For the text-containing cell, return its midpoint in [X, Y] coordinate format. 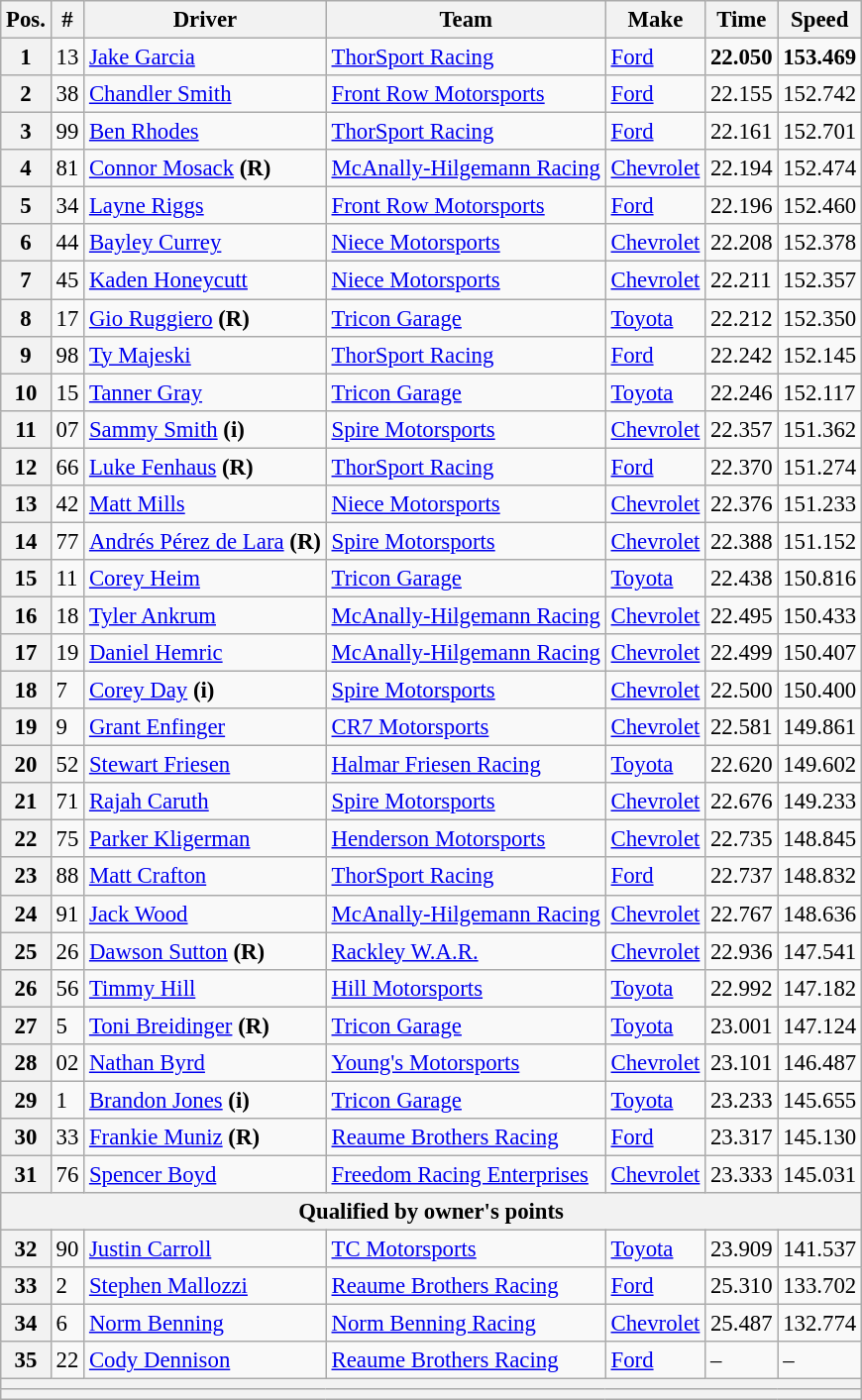
133.702 [820, 1286]
14 [26, 541]
22.196 [741, 206]
Driver [206, 20]
30 [26, 1137]
Speed [820, 20]
# [67, 20]
22.242 [741, 355]
Sammy Smith (i) [206, 429]
28 [26, 1063]
145.130 [820, 1137]
Andrés Pérez de Lara (R) [206, 541]
10 [26, 392]
Frankie Muniz (R) [206, 1137]
Young's Motorsports [466, 1063]
Chandler Smith [206, 94]
22.357 [741, 429]
22.499 [741, 653]
Nathan Byrd [206, 1063]
150.400 [820, 691]
150.407 [820, 653]
Stephen Mallozzi [206, 1286]
151.362 [820, 429]
23.101 [741, 1063]
Hill Motorsports [466, 988]
25.487 [741, 1324]
151.274 [820, 467]
Tyler Ankrum [206, 615]
Bayley Currey [206, 243]
88 [67, 877]
148.845 [820, 839]
22.992 [741, 988]
152.357 [820, 280]
Corey Heim [206, 579]
Rajah Caruth [206, 802]
153.469 [820, 57]
02 [67, 1063]
22.581 [741, 727]
Daniel Hemric [206, 653]
Dawson Sutton (R) [206, 951]
Toni Breidinger (R) [206, 1025]
23.333 [741, 1174]
98 [67, 355]
22.676 [741, 802]
Matt Mills [206, 504]
Ben Rhodes [206, 132]
152.742 [820, 94]
22.620 [741, 765]
22.500 [741, 691]
Ty Majeski [206, 355]
12 [26, 467]
Justin Carroll [206, 1249]
22.376 [741, 504]
Freedom Racing Enterprises [466, 1174]
152.474 [820, 168]
Qualified by owner's points [432, 1212]
07 [67, 429]
147.124 [820, 1025]
149.861 [820, 727]
22.212 [741, 318]
Team [466, 20]
22.767 [741, 914]
Norm Benning [206, 1324]
90 [67, 1249]
71 [67, 802]
Cody Dennison [206, 1360]
27 [26, 1025]
152.701 [820, 132]
148.832 [820, 877]
25 [26, 951]
Stewart Friesen [206, 765]
22.211 [741, 280]
20 [26, 765]
32 [26, 1249]
22.936 [741, 951]
22.438 [741, 579]
76 [67, 1174]
16 [26, 615]
35 [26, 1360]
CR7 Motorsports [466, 727]
66 [67, 467]
22.246 [741, 392]
145.031 [820, 1174]
152.350 [820, 318]
Corey Day (i) [206, 691]
22.050 [741, 57]
Kaden Honeycutt [206, 280]
77 [67, 541]
132.774 [820, 1324]
Luke Fenhaus (R) [206, 467]
91 [67, 914]
22.388 [741, 541]
Timmy Hill [206, 988]
23.317 [741, 1137]
Halmar Friesen Racing [466, 765]
152.460 [820, 206]
23.001 [741, 1025]
146.487 [820, 1063]
Connor Mosack (R) [206, 168]
8 [26, 318]
4 [26, 168]
Jack Wood [206, 914]
23.233 [741, 1100]
23.909 [741, 1249]
Spencer Boyd [206, 1174]
22.370 [741, 467]
152.378 [820, 243]
24 [26, 914]
147.182 [820, 988]
Time [741, 20]
38 [67, 94]
Rackley W.A.R. [466, 951]
Brandon Jones (i) [206, 1100]
TC Motorsports [466, 1249]
Pos. [26, 20]
99 [67, 132]
Henderson Motorsports [466, 839]
81 [67, 168]
22.737 [741, 877]
150.816 [820, 579]
Parker Kligerman [206, 839]
145.655 [820, 1100]
3 [26, 132]
22.161 [741, 132]
Layne Riggs [206, 206]
151.152 [820, 541]
22.735 [741, 839]
Matt Crafton [206, 877]
Make [655, 20]
22.155 [741, 94]
44 [67, 243]
22.495 [741, 615]
22.194 [741, 168]
149.233 [820, 802]
31 [26, 1174]
152.117 [820, 392]
42 [67, 504]
151.233 [820, 504]
75 [67, 839]
147.541 [820, 951]
45 [67, 280]
Norm Benning Racing [466, 1324]
149.602 [820, 765]
22.208 [741, 243]
Gio Ruggiero (R) [206, 318]
150.433 [820, 615]
Jake Garcia [206, 57]
141.537 [820, 1249]
29 [26, 1100]
Grant Enfinger [206, 727]
Tanner Gray [206, 392]
21 [26, 802]
25.310 [741, 1286]
56 [67, 988]
148.636 [820, 914]
23 [26, 877]
152.145 [820, 355]
52 [67, 765]
